For the text-containing cell, return its midpoint in (X, Y) coordinate format. 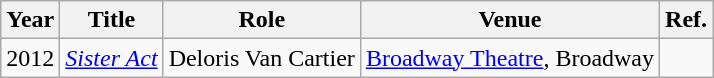
Venue (510, 20)
Sister Act (112, 58)
Title (112, 20)
Deloris Van Cartier (262, 58)
2012 (30, 58)
Role (262, 20)
Ref. (686, 20)
Year (30, 20)
Broadway Theatre, Broadway (510, 58)
